Identify which cell holds the provided text, then report its (x, y) central coordinate. 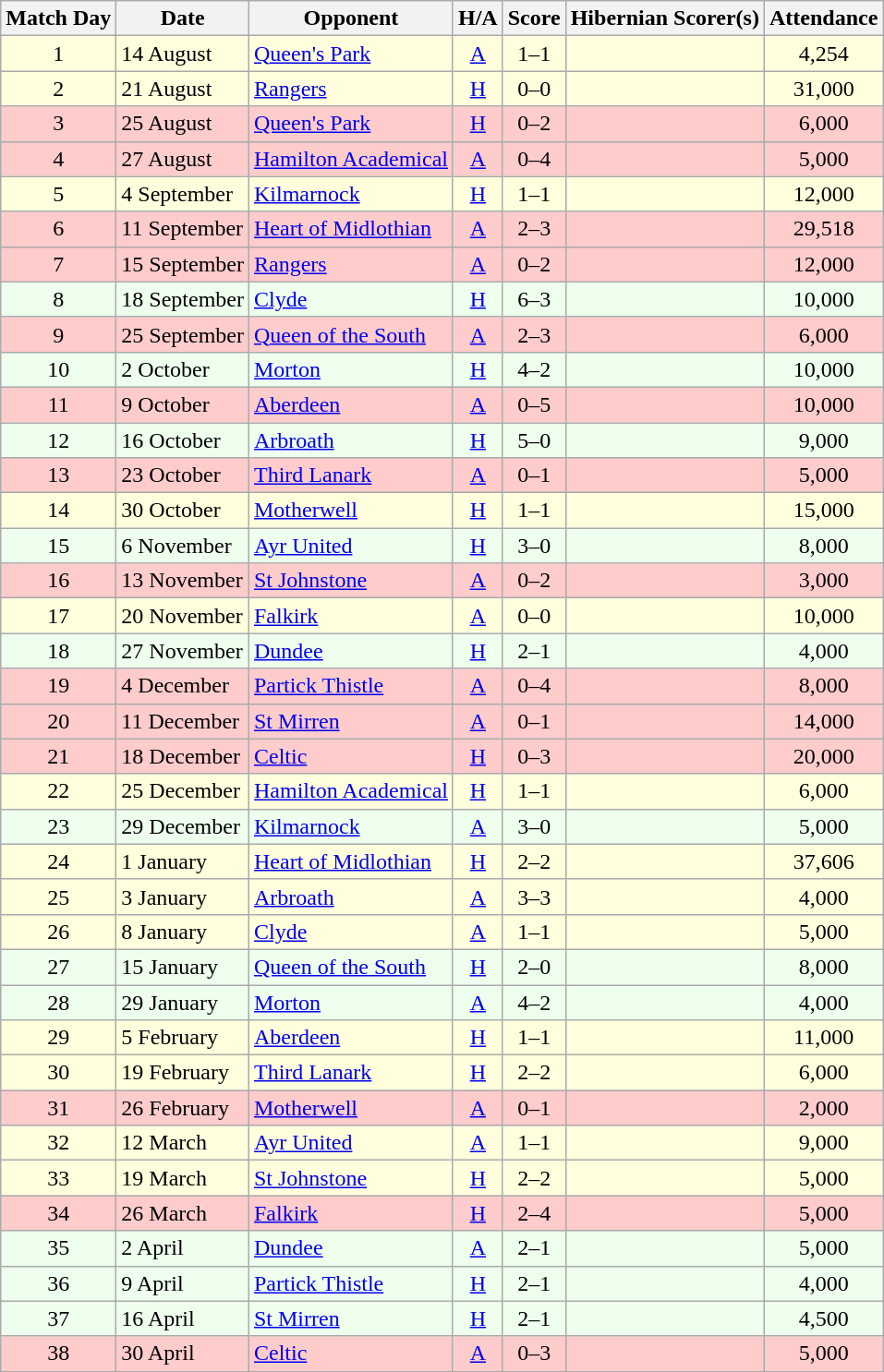
18 September (183, 299)
26 February (183, 1108)
15 (59, 546)
25 September (183, 334)
21 (59, 756)
8 (59, 299)
20 November (183, 616)
4 (59, 159)
35 (59, 1248)
6–3 (534, 299)
17 (59, 616)
4,500 (823, 1318)
20,000 (823, 756)
2 April (183, 1248)
25 (59, 897)
3 (59, 124)
4 September (183, 194)
1 January (183, 861)
11 December (183, 721)
13 (59, 475)
2 (59, 89)
Opponent (351, 18)
31 (59, 1108)
26 March (183, 1213)
33 (59, 1178)
38 (59, 1354)
15,000 (823, 511)
16 October (183, 440)
10 (59, 369)
12 (59, 440)
5 (59, 194)
29 (59, 1038)
16 (59, 581)
19 February (183, 1073)
Hibernian Scorer(s) (665, 18)
3 January (183, 897)
24 (59, 861)
26 (59, 932)
6 (59, 229)
3–3 (534, 897)
2 October (183, 369)
31,000 (823, 89)
30 (59, 1073)
0–5 (534, 404)
34 (59, 1213)
27 (59, 967)
21 August (183, 89)
2,000 (823, 1108)
36 (59, 1283)
19 March (183, 1178)
32 (59, 1143)
11,000 (823, 1038)
25 August (183, 124)
7 (59, 264)
20 (59, 721)
29 January (183, 1002)
30 April (183, 1354)
11 (59, 404)
2–0 (534, 967)
29 December (183, 826)
9 (59, 334)
6 November (183, 546)
Score (534, 18)
27 August (183, 159)
H/A (478, 18)
27 November (183, 651)
37,606 (823, 861)
14,000 (823, 721)
Date (183, 18)
22 (59, 791)
23 (59, 826)
5 February (183, 1038)
11 September (183, 229)
Attendance (823, 18)
8 January (183, 932)
5–0 (534, 440)
14 (59, 511)
15 January (183, 967)
12 March (183, 1143)
1 (59, 54)
3,000 (823, 581)
9 October (183, 404)
25 December (183, 791)
14 August (183, 54)
4,254 (823, 54)
Match Day (59, 18)
37 (59, 1318)
13 November (183, 581)
18 December (183, 756)
18 (59, 651)
9 April (183, 1283)
15 September (183, 264)
30 October (183, 511)
29,518 (823, 229)
19 (59, 686)
28 (59, 1002)
23 October (183, 475)
4 December (183, 686)
2–4 (534, 1213)
16 April (183, 1318)
